From the cell containing the given text, extract its center point as [X, Y] coordinate. 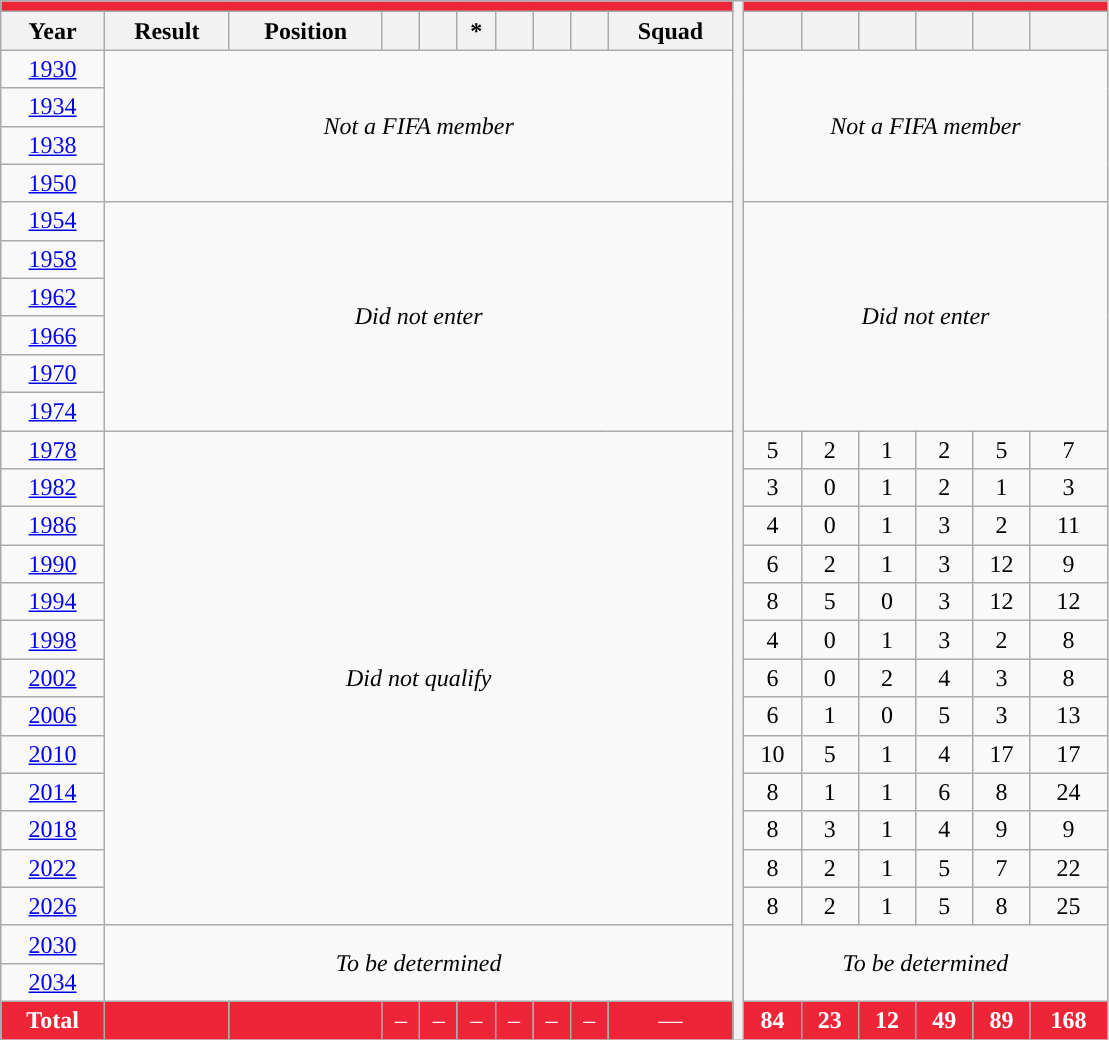
Total [53, 1020]
1974 [53, 411]
— [670, 1020]
13 [1068, 716]
1994 [53, 602]
1958 [53, 259]
2006 [53, 716]
1950 [53, 183]
1998 [53, 640]
10 [772, 754]
* [476, 31]
89 [1002, 1020]
1954 [53, 221]
2026 [53, 906]
1986 [53, 526]
11 [1068, 526]
2010 [53, 754]
1978 [53, 449]
2022 [53, 868]
1982 [53, 488]
2002 [53, 678]
1970 [53, 373]
168 [1068, 1020]
Position [306, 31]
2018 [53, 830]
25 [1068, 906]
1962 [53, 297]
2030 [53, 944]
2014 [53, 792]
Did not qualify [418, 678]
84 [772, 1020]
49 [944, 1020]
Result [166, 31]
24 [1068, 792]
1930 [53, 69]
1934 [53, 107]
2034 [53, 982]
1990 [53, 564]
23 [830, 1020]
Squad [670, 31]
Year [53, 31]
22 [1068, 868]
1966 [53, 335]
1938 [53, 145]
